Pinpoint the cell where the given text exists, returning its (x, y) midpoint coordinate. 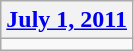
July 1, 2011 (67, 20)
